Detect which cell encompasses the target text, then output its (x, y) center coordinate. 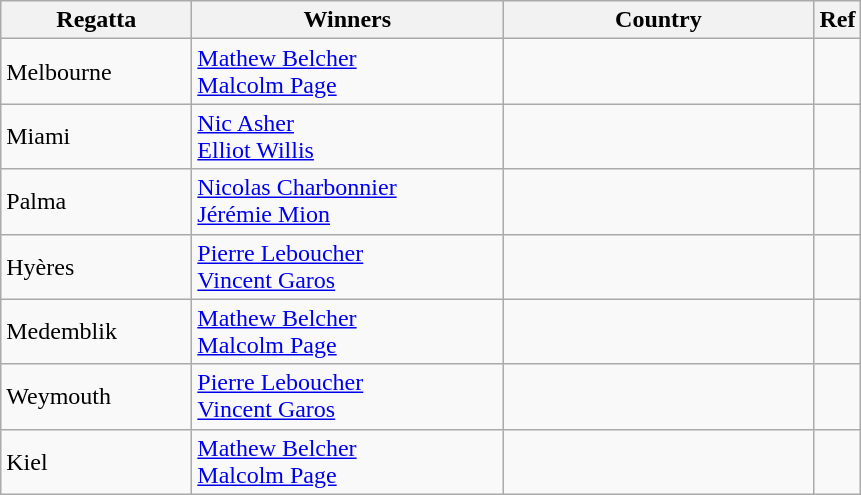
Country (658, 20)
Weymouth (96, 396)
Kiel (96, 462)
Palma (96, 202)
Ref (838, 20)
Winners (348, 20)
Medemblik (96, 332)
Regatta (96, 20)
Nicolas CharbonnierJérémie Mion (348, 202)
Melbourne (96, 72)
Nic AsherElliot Willis (348, 136)
Hyères (96, 266)
Miami (96, 136)
